From the cell containing the given text, extract its center point as [x, y] coordinate. 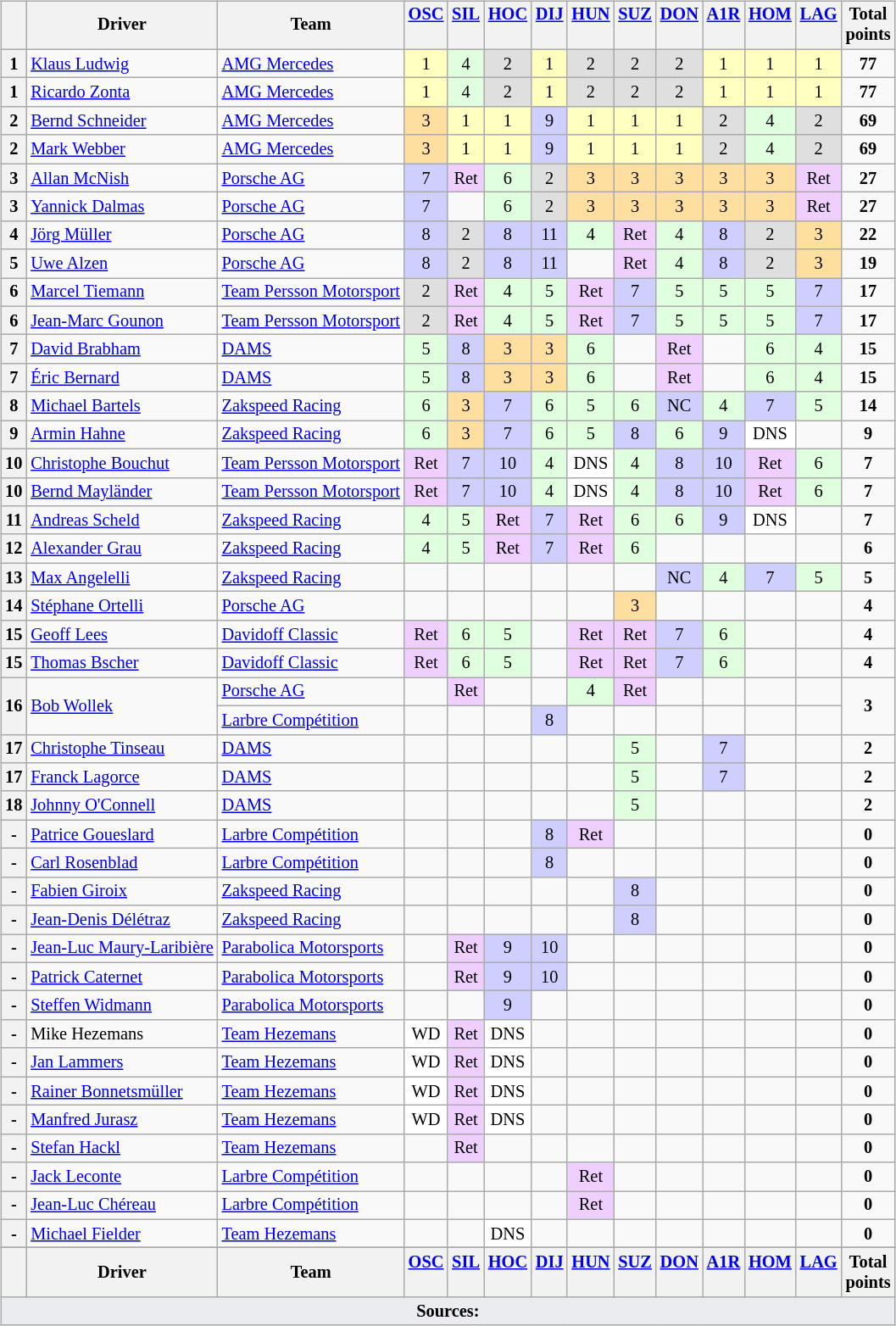
Yannick Dalmas [122, 207]
Jörg Müller [122, 235]
Max Angelelli [122, 577]
Éric Bernard [122, 378]
Jean-Marc Gounon [122, 320]
22 [868, 235]
Sources: [448, 1312]
18 [14, 805]
Rainer Bonnetsmüller [122, 1091]
Jan Lammers [122, 1062]
Franck Lagorce [122, 777]
Johnny O'Connell [122, 805]
Stéphane Ortelli [122, 606]
Thomas Bscher [122, 663]
Manfred Jurasz [122, 1120]
12 [14, 549]
16 [14, 705]
Jean-Luc Maury-Laribière [122, 949]
Marcel Tiemann [122, 292]
Andreas Scheld [122, 521]
Mark Webber [122, 149]
David Brabham [122, 349]
Bernd Mayländer [122, 492]
Jean-Denis Délétraz [122, 920]
Fabien Giroix [122, 891]
Bob Wollek [122, 705]
Christophe Tinseau [122, 749]
Klaus Ludwig [122, 64]
Patrick Caternet [122, 977]
Mike Hezemans [122, 1034]
Ricardo Zonta [122, 92]
Uwe Alzen [122, 264]
Patrice Goueslard [122, 834]
Jack Leconte [122, 1177]
Carl Rosenblad [122, 863]
Stefan Hackl [122, 1148]
Michael Fielder [122, 1234]
Armin Hahne [122, 435]
Bernd Schneider [122, 121]
Geoff Lees [122, 634]
Allan McNish [122, 178]
Michael Bartels [122, 406]
19 [868, 264]
Alexander Grau [122, 549]
Steffen Widmann [122, 1006]
Jean-Luc Chéreau [122, 1206]
Christophe Bouchut [122, 463]
13 [14, 577]
